Locate the cell with the specified text and output its (X, Y) center coordinate. 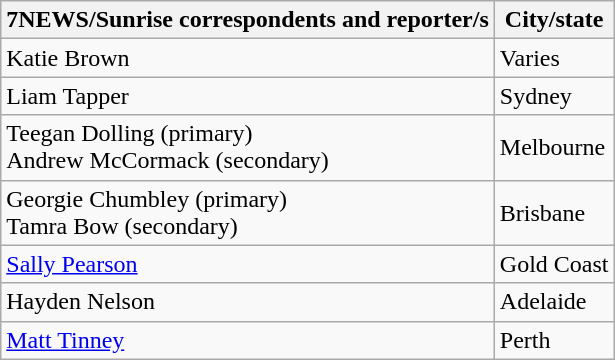
Adelaide (554, 302)
Perth (554, 340)
Sydney (554, 96)
Liam Tapper (248, 96)
Matt Tinney (248, 340)
Teegan Dolling (primary)Andrew McCormack (secondary) (248, 148)
Hayden Nelson (248, 302)
Sally Pearson (248, 264)
Varies (554, 58)
Brisbane (554, 212)
Georgie Chumbley (primary)Tamra Bow (secondary) (248, 212)
7NEWS/Sunrise correspondents and reporter/s (248, 20)
Katie Brown (248, 58)
City/state (554, 20)
Gold Coast (554, 264)
Melbourne (554, 148)
